Determine the (x, y) coordinate at the center of the cell enclosing the given text.  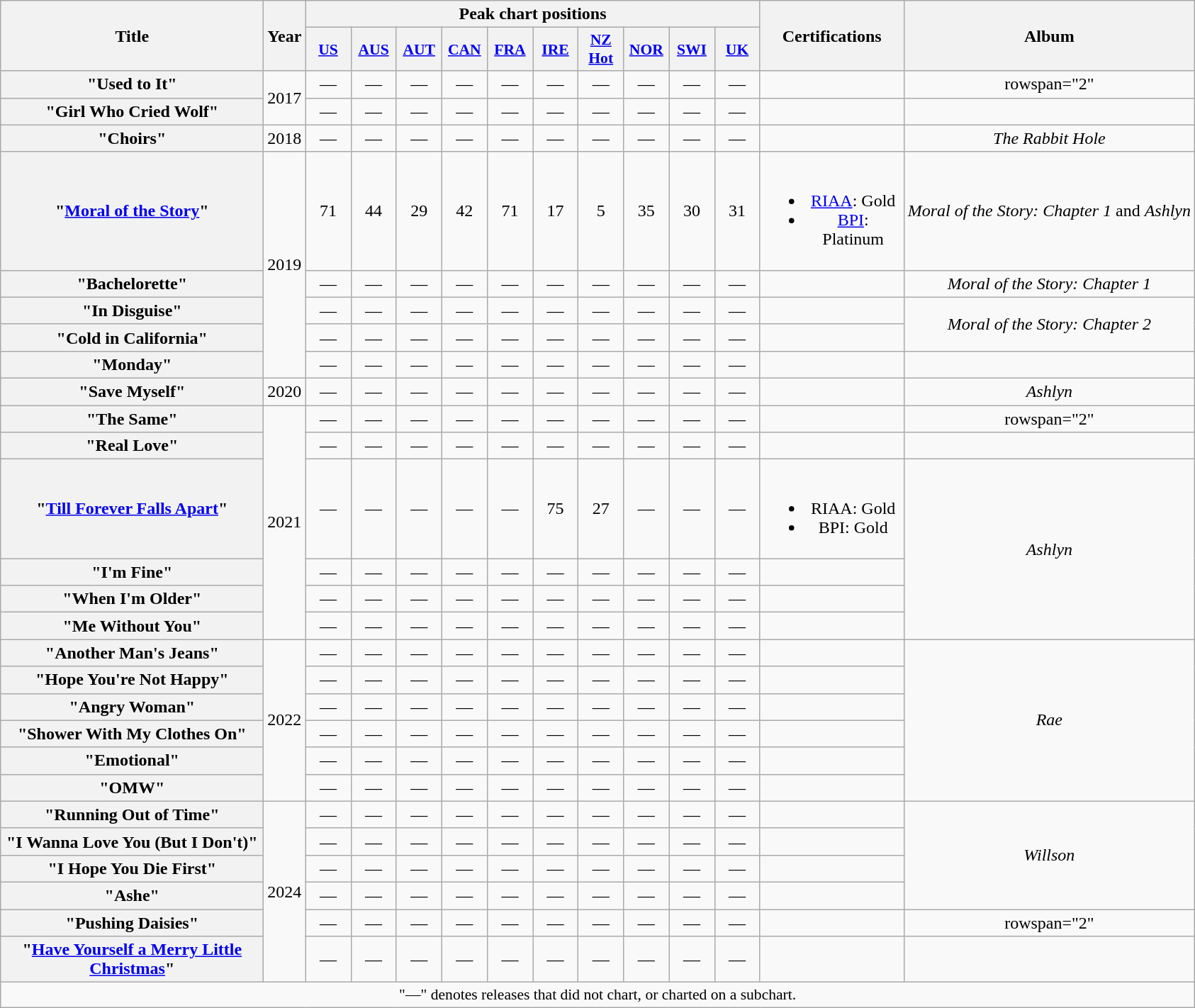
"Running Out of Time" (132, 814)
"OMW" (132, 788)
2019 (285, 265)
"Save Myself" (132, 391)
2018 (285, 138)
RIAA: GoldBPI: Platinum (832, 211)
SWI (692, 50)
"Till Forever Falls Apart" (132, 509)
2020 (285, 391)
"Bachelorette" (132, 284)
Certifications (832, 35)
NOR (646, 50)
US (328, 50)
Peak chart positions (533, 14)
"Ashe" (132, 895)
"Angry Woman" (132, 707)
Moral of the Story: Chapter 2 (1049, 324)
The Rabbit Hole (1049, 138)
2017 (285, 98)
30 (692, 211)
"—" denotes releases that did not chart, or charted on a subchart. (598, 995)
Moral of the Story: Chapter 1 (1049, 284)
"I Hope You Die First" (132, 868)
27 (601, 509)
"Have Yourself a Merry Little Christmas" (132, 960)
Moral of the Story: Chapter 1 and Ashlyn (1049, 211)
"Used to It" (132, 84)
"Cold in California" (132, 337)
"I'm Fine" (132, 572)
"Shower With My Clothes On" (132, 734)
"Emotional" (132, 761)
"Monday" (132, 364)
"Moral of the Story" (132, 211)
Year (285, 35)
"The Same" (132, 419)
"Real Love" (132, 446)
"I Wanna Love You (But I Don't)" (132, 841)
5 (601, 211)
"Girl Who Cried Wolf" (132, 111)
"Choirs" (132, 138)
17 (556, 211)
CAN (464, 50)
AUS (374, 50)
"Hope You're Not Happy" (132, 680)
Rae (1049, 720)
29 (419, 211)
AUT (419, 50)
Willson (1049, 855)
2024 (285, 892)
NZHot (601, 50)
42 (464, 211)
"In Disguise" (132, 310)
31 (737, 211)
75 (556, 509)
FRA (510, 50)
Album (1049, 35)
RIAA: GoldBPI: Gold (832, 509)
2022 (285, 720)
UK (737, 50)
2021 (285, 522)
"Me Without You" (132, 626)
44 (374, 211)
"Another Man's Jeans" (132, 653)
"When I'm Older" (132, 599)
Title (132, 35)
IRE (556, 50)
35 (646, 211)
"Pushing Daisies" (132, 922)
